Identify which cell holds the provided text, then report its (x, y) central coordinate. 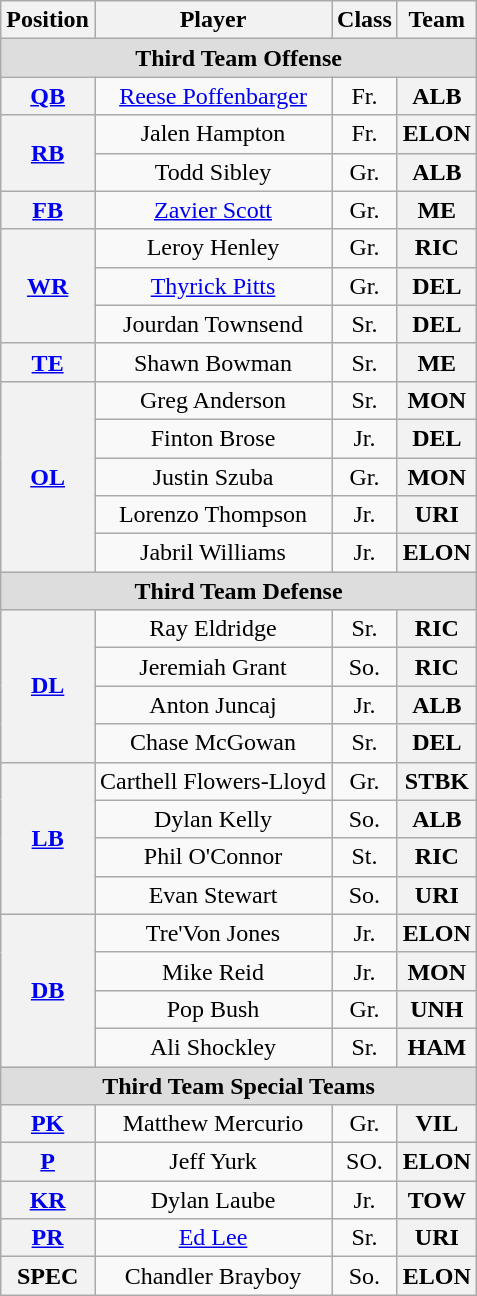
DB (48, 990)
St. (365, 857)
Evan Stewart (212, 895)
Thyrick Pitts (212, 286)
WR (48, 286)
Ali Shockley (212, 1047)
Jourdan Townsend (212, 324)
Player (212, 20)
Position (48, 20)
Anton Juncaj (212, 705)
Tre'Von Jones (212, 933)
TOW (436, 1200)
Finton Brose (212, 438)
HAM (436, 1047)
Shawn Bowman (212, 362)
PK (48, 1124)
SO. (365, 1162)
PR (48, 1238)
Jeff Yurk (212, 1162)
DL (48, 686)
Third Team Offense (239, 58)
OL (48, 476)
Todd Sibley (212, 172)
STBK (436, 781)
Team (436, 20)
Justin Szuba (212, 477)
TE (48, 362)
Dylan Laube (212, 1200)
VIL (436, 1124)
QB (48, 96)
Mike Reid (212, 971)
Reese Poffenbarger (212, 96)
Chase McGowan (212, 743)
UNH (436, 1009)
RB (48, 153)
Jeremiah Grant (212, 667)
Jabril Williams (212, 553)
Matthew Mercurio (212, 1124)
Third Team Special Teams (239, 1085)
Zavier Scott (212, 210)
KR (48, 1200)
Leroy Henley (212, 248)
Lorenzo Thompson (212, 515)
Jalen Hampton (212, 134)
Carthell Flowers-Lloyd (212, 781)
Greg Anderson (212, 400)
P (48, 1162)
FB (48, 210)
Third Team Defense (239, 591)
Chandler Brayboy (212, 1276)
LB (48, 838)
Ed Lee (212, 1238)
Pop Bush (212, 1009)
Dylan Kelly (212, 819)
Class (365, 20)
Ray Eldridge (212, 629)
Phil O'Connor (212, 857)
SPEC (48, 1276)
